Provide the [X, Y] coordinate of the cell's center where the given text is located.  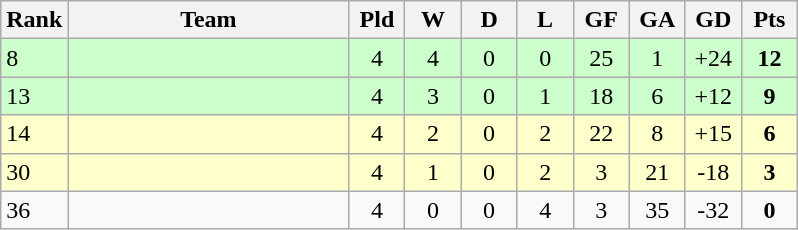
25 [601, 58]
GF [601, 20]
+24 [713, 58]
18 [601, 96]
Rank [34, 20]
GD [713, 20]
-32 [713, 210]
GA [657, 20]
+12 [713, 96]
D [489, 20]
35 [657, 210]
Team [208, 20]
22 [601, 134]
L [545, 20]
Pld [377, 20]
12 [769, 58]
21 [657, 172]
14 [34, 134]
13 [34, 96]
-18 [713, 172]
9 [769, 96]
30 [34, 172]
Pts [769, 20]
+15 [713, 134]
W [433, 20]
36 [34, 210]
